Provide the [x, y] coordinate of the cell's center where the given text is located.  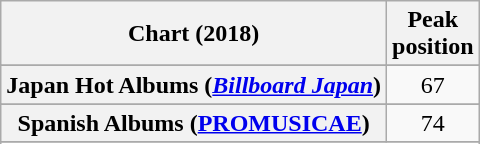
Chart (2018) [194, 34]
67 [433, 85]
Spanish Albums (PROMUSICAE) [194, 123]
Japan Hot Albums (Billboard Japan) [194, 85]
74 [433, 123]
Peak position [433, 34]
